Return the (X, Y) coordinate for the center point of the cell that contains the specified text.  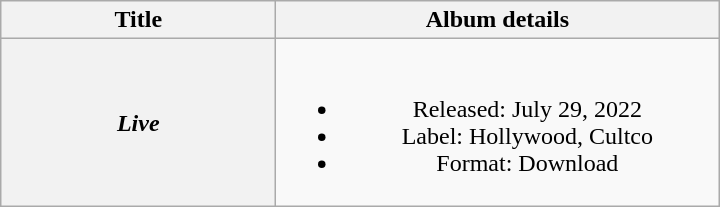
Title (138, 20)
Released: July 29, 2022Label: Hollywood, CultcoFormat: Download (498, 122)
Album details (498, 20)
Live (138, 122)
